Output the (X, Y) coordinate of the center of the cell containing the given text.  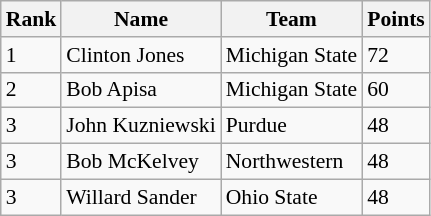
Points (396, 19)
2 (32, 90)
Purdue (292, 126)
Clinton Jones (140, 55)
1 (32, 55)
Name (140, 19)
Team (292, 19)
Bob Apisa (140, 90)
Rank (32, 19)
Northwestern (292, 162)
60 (396, 90)
72 (396, 55)
Willard Sander (140, 197)
Ohio State (292, 197)
John Kuzniewski (140, 126)
Bob McKelvey (140, 162)
